Pinpoint the cell where the given text exists, returning its (x, y) midpoint coordinate. 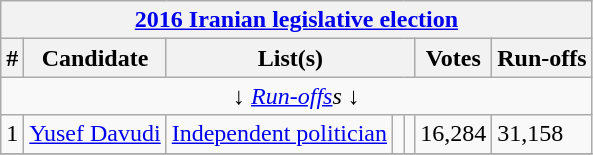
# (12, 58)
16,284 (454, 134)
1 (12, 134)
Yusef Davudi (95, 134)
List(s) (290, 58)
↓ Run-offss ↓ (296, 96)
Votes (454, 58)
31,158 (542, 134)
Run-offs (542, 58)
2016 Iranian legislative election (296, 20)
Independent politician (279, 134)
Candidate (95, 58)
